Detect which cell encompasses the target text, then output its (x, y) center coordinate. 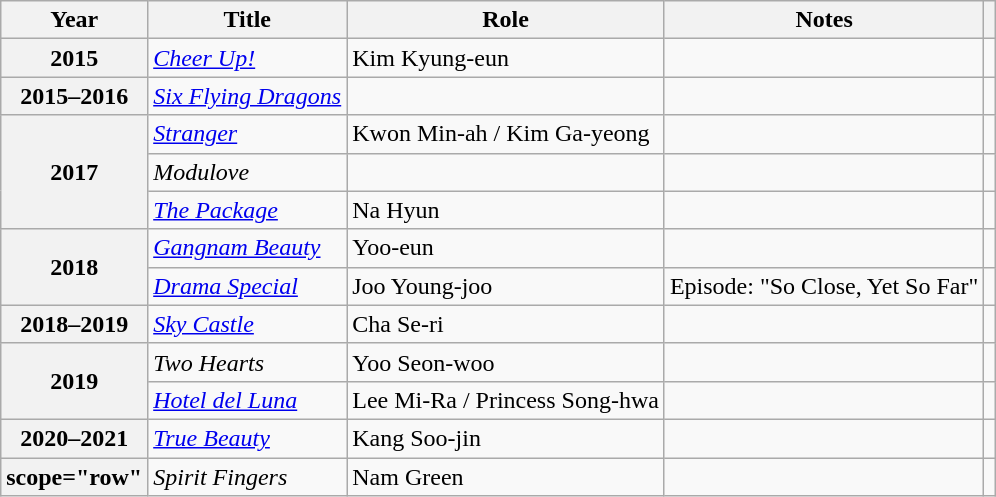
scope="row" (74, 477)
Drama Special (248, 286)
Modulove (248, 172)
Lee Mi-Ra / Princess Song-hwa (506, 400)
Sky Castle (248, 324)
Kim Kyung-eun (506, 58)
2015–2016 (74, 96)
2018–2019 (74, 324)
2019 (74, 381)
Notes (824, 20)
Joo Young-joo (506, 286)
The Package (248, 210)
2015 (74, 58)
Na Hyun (506, 210)
Title (248, 20)
Hotel del Luna (248, 400)
2020–2021 (74, 438)
Role (506, 20)
Yoo-eun (506, 248)
Year (74, 20)
Yoo Seon-woo (506, 362)
Cheer Up! (248, 58)
Six Flying Dragons (248, 96)
Episode: "So Close, Yet So Far" (824, 286)
Nam Green (506, 477)
2017 (74, 172)
Cha Se-ri (506, 324)
2018 (74, 267)
Stranger (248, 134)
Gangnam Beauty (248, 248)
Kang Soo-jin (506, 438)
True Beauty (248, 438)
Two Hearts (248, 362)
Spirit Fingers (248, 477)
Kwon Min-ah / Kim Ga-yeong (506, 134)
